Return the (x, y) coordinate for the center point of the cell that contains the specified text.  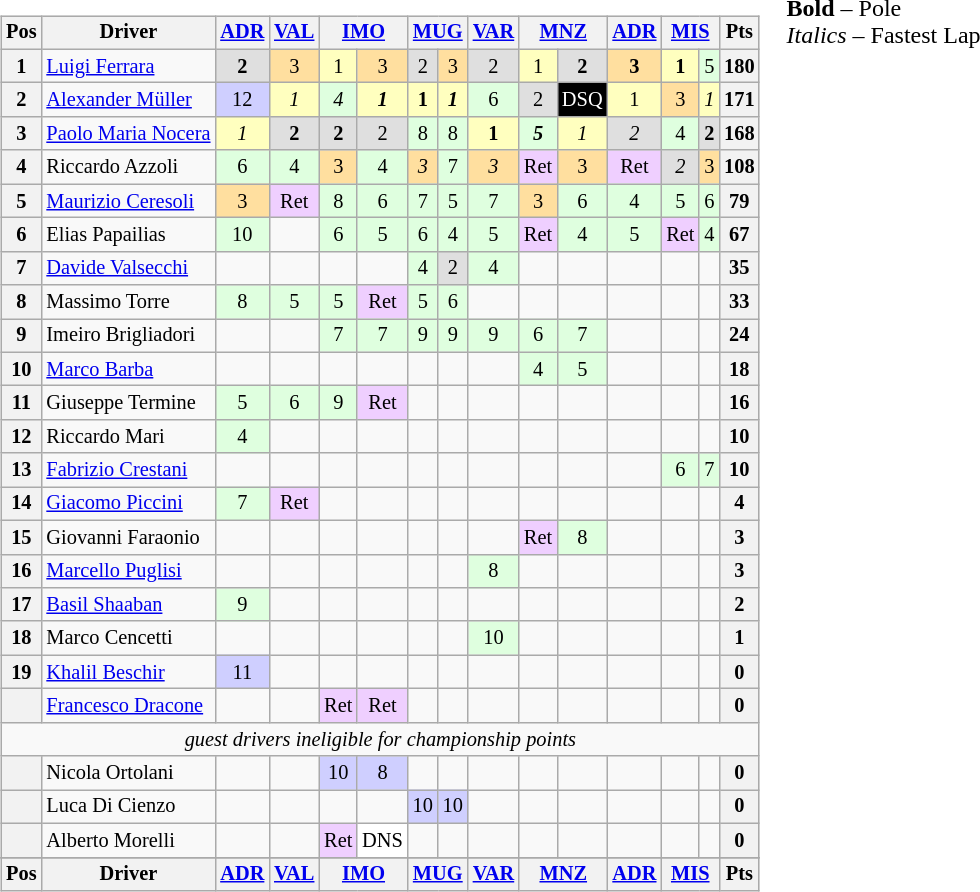
Marcello Puglisi (128, 571)
DSQ (582, 100)
Basil Shaaban (128, 605)
Giovanni Faraonio (128, 537)
Paolo Maria Nocera (128, 134)
Elias Papailias (128, 235)
13 (21, 470)
Alexander Müller (128, 100)
33 (739, 302)
Marco Cencetti (128, 638)
24 (739, 336)
guest drivers ineligible for championship points (380, 739)
168 (739, 134)
171 (739, 100)
180 (739, 66)
Nicola Ortolani (128, 773)
Maurizio Ceresoli (128, 201)
15 (21, 537)
Alberto Morelli (128, 840)
35 (739, 268)
Massimo Torre (128, 302)
Giuseppe Termine (128, 403)
Marco Barba (128, 369)
67 (739, 235)
14 (21, 504)
Fabrizio Crestani (128, 470)
Davide Valsecchi (128, 268)
79 (739, 201)
17 (21, 605)
DNS (382, 840)
108 (739, 167)
Luca Di Cienzo (128, 807)
Riccardo Azzoli (128, 167)
Khalil Beschir (128, 672)
Riccardo Mari (128, 437)
19 (21, 672)
Imeiro Brigliadori (128, 336)
Giacomo Piccini (128, 504)
Luigi Ferrara (128, 66)
Francesco Dracone (128, 706)
